Extract the [X, Y] coordinate from the center of the cell holding the provided text.  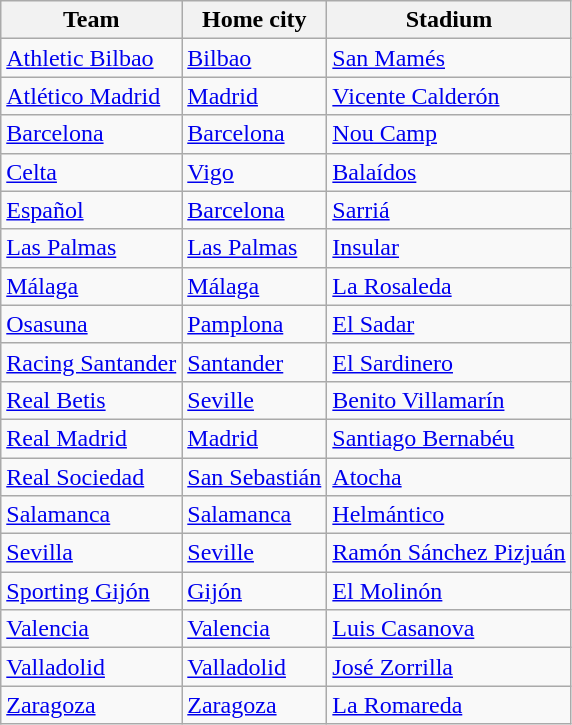
Vicente Calderón [449, 96]
Osasuna [92, 324]
San Mamés [449, 58]
Real Sociedad [92, 477]
Santander [254, 362]
El Sadar [449, 324]
Luis Casanova [449, 629]
Vigo [254, 172]
Bilbao [254, 58]
Benito Villamarín [449, 400]
Santiago Bernabéu [449, 438]
Balaídos [449, 172]
El Molinón [449, 591]
Pamplona [254, 324]
Athletic Bilbao [92, 58]
San Sebastián [254, 477]
La Rosaleda [449, 286]
Home city [254, 20]
Celta [92, 172]
Sevilla [92, 553]
Racing Santander [92, 362]
El Sardinero [449, 362]
Helmántico [449, 515]
Insular [449, 248]
Español [92, 210]
Stadium [449, 20]
Real Madrid [92, 438]
Atlético Madrid [92, 96]
Atocha [449, 477]
La Romareda [449, 705]
Ramón Sánchez Pizjuán [449, 553]
Nou Camp [449, 134]
Gijón [254, 591]
Sarriá [449, 210]
Team [92, 20]
Real Betis [92, 400]
José Zorrilla [449, 667]
Sporting Gijón [92, 591]
